Extract the (x, y) coordinate from the center of the cell holding the provided text.  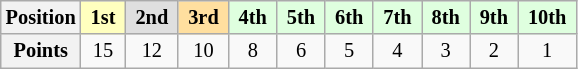
1 (547, 51)
4th (253, 17)
Position (41, 17)
4 (397, 51)
10 (203, 51)
12 (152, 51)
8th (446, 17)
2 (494, 51)
7th (397, 17)
2nd (152, 17)
Points (41, 51)
5th (301, 17)
5 (349, 51)
8 (253, 51)
6 (301, 51)
3rd (203, 17)
6th (349, 17)
15 (104, 51)
9th (494, 17)
10th (547, 17)
3 (446, 51)
1st (104, 17)
